Provide the [x, y] coordinate of the cell's center where the given text is located.  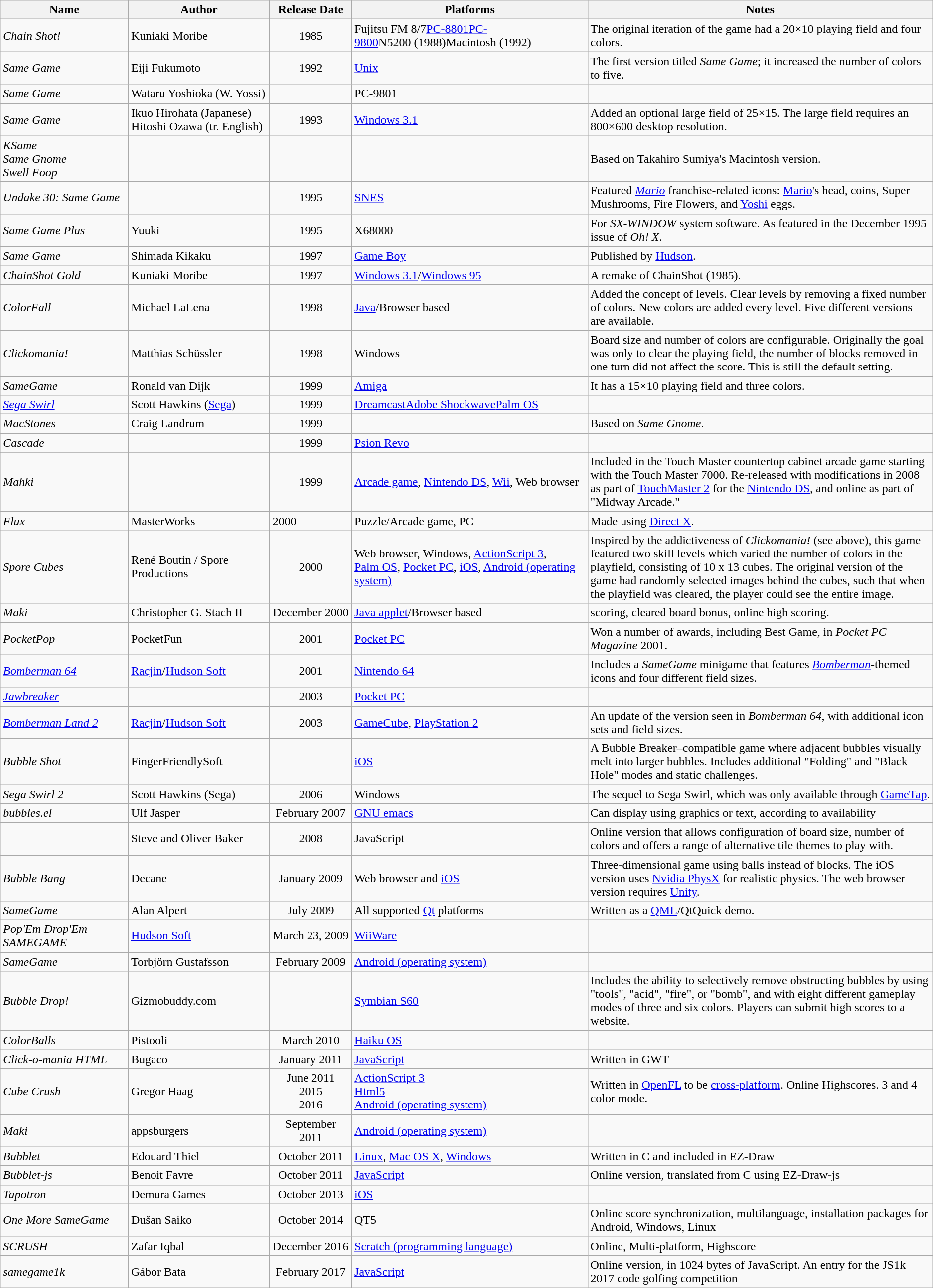
Decane [199, 878]
February 2017 [311, 1272]
Flux [65, 521]
Sega Swirl 2 [65, 794]
Game Boy [469, 256]
Arcade game, Nintendo DS, Wii, Web browser [469, 482]
Bubblet [65, 1156]
1992 [311, 68]
Author [199, 10]
Web browser, Windows, ActionScript 3, Palm OS, Pocket PC, iOS, Android (operating system) [469, 567]
December 2016 [311, 1246]
October 2014 [311, 1220]
July 2009 [311, 911]
Shimada Kikaku [199, 256]
March 23, 2009 [311, 936]
2006 [311, 794]
Ulf Jasper [199, 813]
Nintendo 64 [469, 671]
The sequel to Sega Swirl, which was only available through GameTap. [760, 794]
January 2009 [311, 878]
Won a number of awards, including Best Game, in Pocket PC Magazine 2001. [760, 638]
Symbian S60 [469, 1001]
ChainShot Gold [65, 275]
Click-o-mania HTML [65, 1059]
Linux, Mac OS X, Windows [469, 1156]
September 2011 [311, 1131]
Windows 3.1 [469, 120]
Michael LaLena [199, 307]
Bubble Shot [65, 761]
Added an optional large field of 25×15. The large field requires an 800×600 desktop resolution. [760, 120]
Includes a SameGame minigame that features Bomberman-themed icons and four different field sizes. [760, 671]
Cascade [65, 443]
PocketPop [65, 638]
Written in GWT [760, 1059]
A remake of ChainShot (1985). [760, 275]
Bubblet-js [65, 1175]
Gregor Haag [199, 1092]
Puzzle/Arcade game, PC [469, 521]
Zafar Iqbal [199, 1246]
Spore Cubes [65, 567]
December 2000 [311, 613]
The first version titled Same Game; it increased the number of colors to five. [760, 68]
Unix [469, 68]
Gábor Bata [199, 1272]
Online score synchronization, multilanguage, installation packages for Android, Windows, Linux [760, 1220]
WiiWare [469, 936]
Tapotron [65, 1194]
Release Date [311, 10]
Dušan Saiko [199, 1220]
Written in OpenFL to be cross-platform. Online Highscores. 3 and 4 color mode. [760, 1092]
Same Game Plus [65, 230]
Torbjörn Gustafsson [199, 962]
bubbles.el [65, 813]
Made using Direct X. [760, 521]
KSameSame GnomeSwell Foop [65, 159]
Online, Multi-platform, Highscore [760, 1246]
Can display using graphics or text, according to availability [760, 813]
Sega Swirl [65, 405]
MasterWorks [199, 521]
Name [65, 10]
1993 [311, 120]
Jawbreaker [65, 697]
Wataru Yoshioka (W. Yossi) [199, 94]
June 201120152016 [311, 1092]
Based on Takahiro Sumiya's Macintosh version. [760, 159]
Online version, in 1024 bytes of JavaScript. An entry for the JS1k 2017 code golfing competition [760, 1272]
Steve and Oliver Baker [199, 839]
Pop'Em Drop'Em SAMEGAME [65, 936]
One More SameGame [65, 1220]
Demura Games [199, 1194]
Bomberman Land 2 [65, 722]
Bubble Drop! [65, 1001]
ActionScript 3Html5Android (operating system) [469, 1092]
samegame1k [65, 1272]
Psion Revo [469, 443]
Notes [760, 10]
ColorBalls [65, 1040]
Undake 30: Same Game [65, 197]
March 2010 [311, 1040]
GNU emacs [469, 813]
Bubble Bang [65, 878]
GameCube, PlayStation 2 [469, 722]
Amiga [469, 385]
Published by Hudson. [760, 256]
Christopher G. Stach II [199, 613]
Online version, translated from C using EZ-Draw-js [760, 1175]
Eiji Fukumoto [199, 68]
SNES [469, 197]
2008 [311, 839]
Gizmobuddy.com [199, 1001]
Alan Alpert [199, 911]
Craig Landrum [199, 424]
DreamcastAdobe ShockwavePalm OS [469, 405]
Matthias Schüssler [199, 353]
Bomberman 64 [65, 671]
An update of the version seen in Bomberman 64, with additional icon sets and field sizes. [760, 722]
Web browser and iOS [469, 878]
PocketFun [199, 638]
QT5 [469, 1220]
Java/Browser based [469, 307]
Edouard Thiel [199, 1156]
1985 [311, 36]
Cube Crush [65, 1092]
Online version that allows configuration of board size, number of colors and offers a range of alternative tile themes to play with. [760, 839]
Clickomania! [65, 353]
January 2011 [311, 1059]
Scratch (programming language) [469, 1246]
For SX-WINDOW system software. As featured in the December 1995 issue of Oh! X. [760, 230]
Chain Shot! [65, 36]
Haiku OS [469, 1040]
Windows 3.1/Windows 95 [469, 275]
PC-9801 [469, 94]
Java applet/Browser based [469, 613]
Ikuo Hirohata (Japanese)Hitoshi Ozawa (tr. English) [199, 120]
All supported Qt platforms [469, 911]
ColorFall [65, 307]
René Boutin / Spore Productions [199, 567]
Mahki [65, 482]
Written as a QML/QtQuick demo. [760, 911]
MacStones [65, 424]
Bugaco [199, 1059]
October 2013 [311, 1194]
scoring, cleared board bonus, online high scoring. [760, 613]
Based on Same Gnome. [760, 424]
Featured Mario franchise-related icons: Mario's head, coins, Super Mushrooms, Fire Flowers, and Yoshi eggs. [760, 197]
February 2007 [311, 813]
February 2009 [311, 962]
appsburgers [199, 1131]
Ronald van Dijk [199, 385]
Benoit Favre [199, 1175]
The original iteration of the game had a 20×10 playing field and four colors. [760, 36]
Hudson Soft [199, 936]
X68000 [469, 230]
It has a 15×10 playing field and three colors. [760, 385]
SCRUSH [65, 1246]
Written in C and included in EZ-Draw [760, 1156]
Fujitsu FM 8/7PC-8801PC-9800N5200 (1988)Macintosh (1992) [469, 36]
Platforms [469, 10]
FingerFriendlySoft [199, 761]
Yuuki [199, 230]
Pistooli [199, 1040]
